Identify which cell holds the provided text, then report its [X, Y] central coordinate. 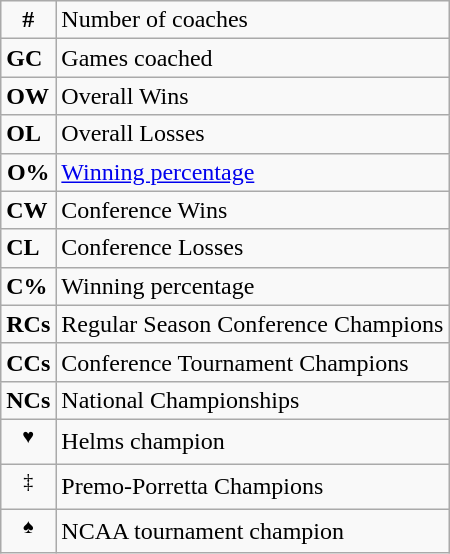
OW [28, 96]
Overall Wins [252, 96]
Premo-Porretta Champions [252, 486]
RCs [28, 324]
Conference Wins [252, 210]
♠ [28, 532]
Conference Tournament Champions [252, 362]
OL [28, 134]
CCs [28, 362]
GC [28, 58]
Overall Losses [252, 134]
Conference Losses [252, 248]
‡ [28, 486]
Games coached [252, 58]
NCs [28, 400]
O% [28, 172]
Number of coaches [252, 20]
Helms champion [252, 442]
National Championships [252, 400]
CL [28, 248]
Regular Season Conference Champions [252, 324]
♥ [28, 442]
NCAA tournament champion [252, 532]
# [28, 20]
CW [28, 210]
C% [28, 286]
